Detect which cell encompasses the target text, then output its [X, Y] center coordinate. 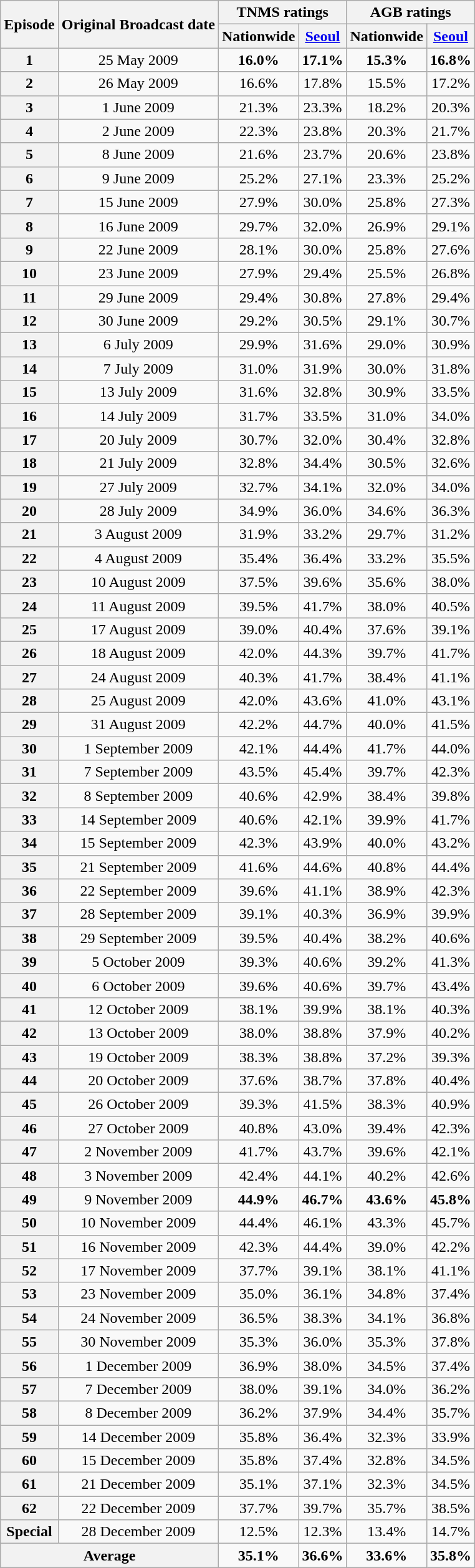
2 November 2009 [138, 1152]
6 [29, 178]
7 December 2009 [138, 1389]
30.8% [323, 298]
16 June 2009 [138, 226]
13.4% [386, 1532]
24 November 2009 [138, 1318]
36.5% [258, 1318]
28.1% [258, 249]
37.5% [258, 582]
43.9% [323, 843]
35.6% [386, 582]
1 December 2009 [138, 1365]
8 September 2009 [138, 796]
40 [29, 985]
9 November 2009 [138, 1199]
13 [29, 345]
16.6% [258, 84]
42.4% [258, 1176]
1 September 2009 [138, 748]
18 August 2009 [138, 653]
42.6% [450, 1176]
17 [29, 440]
20 October 2009 [138, 1081]
44.0% [450, 748]
14 September 2009 [138, 820]
36.6% [323, 1556]
42.9% [323, 796]
Average [110, 1556]
31.7% [258, 416]
36 [29, 891]
29 [29, 725]
Original Broadcast date [138, 24]
52 [29, 1270]
3 August 2009 [138, 535]
33.9% [450, 1436]
6 July 2009 [138, 345]
57 [29, 1389]
43.3% [386, 1223]
39.8% [450, 796]
5 [29, 155]
15 [29, 392]
35.0% [258, 1294]
38.9% [386, 891]
48 [29, 1176]
27.3% [450, 202]
16.0% [258, 60]
21 September 2009 [138, 867]
26 [29, 653]
AGB ratings [410, 12]
6 October 2009 [138, 985]
50 [29, 1223]
30 November 2009 [138, 1342]
28 September 2009 [138, 914]
7 September 2009 [138, 772]
21 December 2009 [138, 1484]
36.3% [450, 511]
21 July 2009 [138, 463]
61 [29, 1484]
25 [29, 629]
7 July 2009 [138, 369]
12 [29, 321]
11 [29, 298]
29.9% [258, 345]
17 November 2009 [138, 1270]
41.0% [386, 701]
14 December 2009 [138, 1436]
49 [29, 1199]
2 [29, 84]
42 [29, 1033]
35.5% [450, 558]
10 November 2009 [138, 1223]
32 [29, 796]
4 [29, 131]
45.7% [450, 1223]
23.7% [323, 155]
13 July 2009 [138, 392]
20 July 2009 [138, 440]
TNMS ratings [282, 12]
18 [29, 463]
43.5% [258, 772]
22.3% [258, 131]
44 [29, 1081]
26.9% [386, 226]
45.4% [323, 772]
44.7% [323, 725]
26.8% [450, 273]
34.6% [386, 511]
30 [29, 748]
21.6% [258, 155]
43 [29, 1057]
8 [29, 226]
29 June 2009 [138, 298]
45.8% [450, 1199]
8 December 2009 [138, 1413]
45 [29, 1105]
39.2% [386, 962]
24 [29, 606]
9 June 2009 [138, 178]
22 December 2009 [138, 1508]
62 [29, 1508]
Special [29, 1532]
31.2% [450, 535]
27 July 2009 [138, 487]
12.3% [323, 1532]
27 October 2009 [138, 1128]
3 [29, 107]
25.5% [386, 273]
20 [29, 511]
27.6% [450, 249]
41 [29, 1009]
43.1% [450, 701]
28 [29, 701]
11 August 2009 [138, 606]
36.1% [323, 1294]
26 October 2009 [138, 1105]
14 July 2009 [138, 416]
15 December 2009 [138, 1461]
41.6% [258, 867]
17.8% [323, 84]
27.1% [323, 178]
1 [29, 60]
21.7% [450, 131]
32.6% [450, 463]
14 [29, 369]
37.2% [386, 1057]
15.3% [386, 60]
33.6% [386, 1556]
31 [29, 772]
29.0% [386, 345]
44.6% [323, 867]
1 June 2009 [138, 107]
44.1% [323, 1176]
28 July 2009 [138, 511]
40.5% [450, 606]
39.4% [386, 1128]
21.3% [258, 107]
43.7% [323, 1152]
23 November 2009 [138, 1294]
18.2% [386, 107]
58 [29, 1413]
3 November 2009 [138, 1176]
28 December 2009 [138, 1532]
17 August 2009 [138, 629]
43.0% [323, 1128]
22 June 2009 [138, 249]
39 [29, 962]
21 [29, 535]
5 October 2009 [138, 962]
13 October 2009 [138, 1033]
35 [29, 867]
32.7% [258, 487]
43.2% [450, 843]
23 [29, 582]
47 [29, 1152]
24 August 2009 [138, 677]
31 August 2009 [138, 725]
36.8% [450, 1318]
46.7% [323, 1199]
43.4% [450, 985]
14.7% [450, 1532]
55 [29, 1342]
15 June 2009 [138, 202]
34 [29, 843]
35.4% [258, 558]
40.9% [450, 1105]
12 October 2009 [138, 1009]
27 [29, 677]
53 [29, 1294]
Episode [29, 24]
31.8% [450, 369]
8 June 2009 [138, 155]
34.8% [386, 1294]
51 [29, 1247]
19 October 2009 [138, 1057]
25 May 2009 [138, 60]
60 [29, 1461]
37.1% [323, 1484]
4 August 2009 [138, 558]
16 November 2009 [138, 1247]
30 June 2009 [138, 321]
44.9% [258, 1199]
22 September 2009 [138, 891]
12.5% [258, 1532]
7 [29, 202]
59 [29, 1436]
20.6% [386, 155]
16 [29, 416]
38.7% [323, 1081]
34.9% [258, 511]
38.5% [450, 1508]
19 [29, 487]
38.2% [386, 938]
29 September 2009 [138, 938]
22 [29, 558]
17.1% [323, 60]
41.3% [450, 962]
9 [29, 249]
25 August 2009 [138, 701]
54 [29, 1318]
37 [29, 914]
17.2% [450, 84]
15.5% [386, 84]
10 August 2009 [138, 582]
38 [29, 938]
27.8% [386, 298]
46.1% [323, 1223]
33 [29, 820]
26 May 2009 [138, 84]
23 June 2009 [138, 273]
30.4% [386, 440]
56 [29, 1365]
29.2% [258, 321]
44.3% [323, 653]
16.8% [450, 60]
2 June 2009 [138, 131]
46 [29, 1128]
10 [29, 273]
15 September 2009 [138, 843]
